From the cell containing the given text, extract its center point as (X, Y) coordinate. 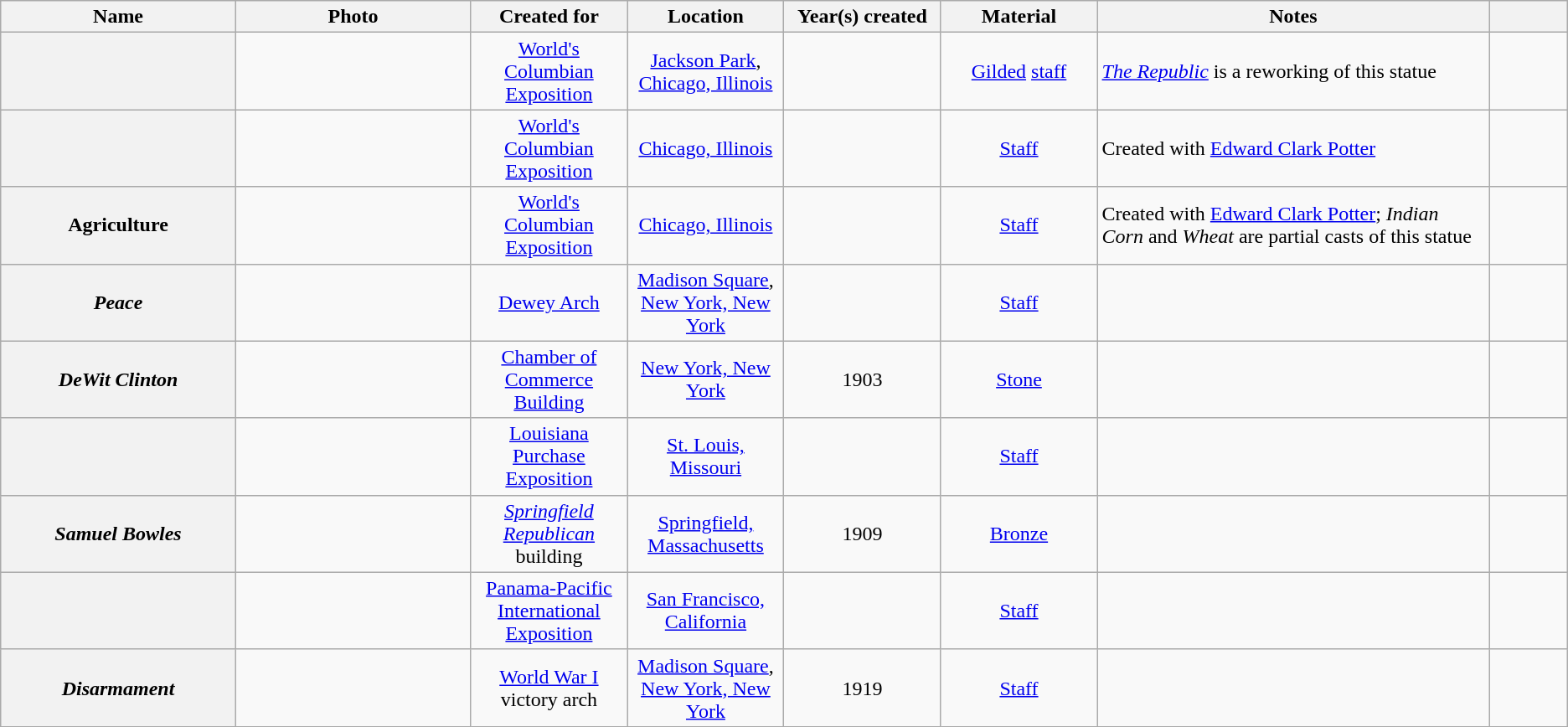
Peace (119, 302)
The Republic is a reworking of this statue (1293, 71)
World War I victory arch (549, 688)
San Francisco, California (705, 611)
Samuel Bowles (119, 534)
Jackson Park, Chicago, Illinois (705, 71)
Location (705, 17)
Created for (549, 17)
Notes (1293, 17)
1919 (863, 688)
1909 (863, 534)
Gilded staff (1019, 71)
Disarmament (119, 688)
Photo (353, 17)
New York, New York (705, 379)
Louisiana Purchase Exposition (549, 456)
DeWit Clinton (119, 379)
Springfield Republican building (549, 534)
Agriculture (119, 225)
St. Louis, Missouri (705, 456)
Created with Edward Clark Potter (1293, 148)
Stone (1019, 379)
Year(s) created (863, 17)
1903 (863, 379)
Panama-Pacific International Exposition (549, 611)
Springfield, Massachusetts (705, 534)
Chamber of Commerce Building (549, 379)
Material (1019, 17)
Created with Edward Clark Potter; Indian Corn and Wheat are partial casts of this statue (1293, 225)
Dewey Arch (549, 302)
Bronze (1019, 534)
Name (119, 17)
